Detect which cell encompasses the target text, then output its [x, y] center coordinate. 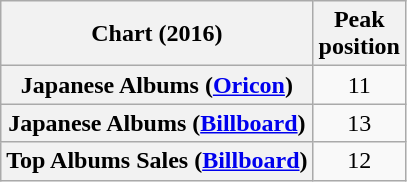
Top Albums Sales (Billboard) [157, 161]
Chart (2016) [157, 34]
13 [359, 123]
Japanese Albums (Oricon) [157, 85]
Peak position [359, 34]
12 [359, 161]
11 [359, 85]
Japanese Albums (Billboard) [157, 123]
